Find where the given text appears and provide that cell's center as [X, Y] coordinate. 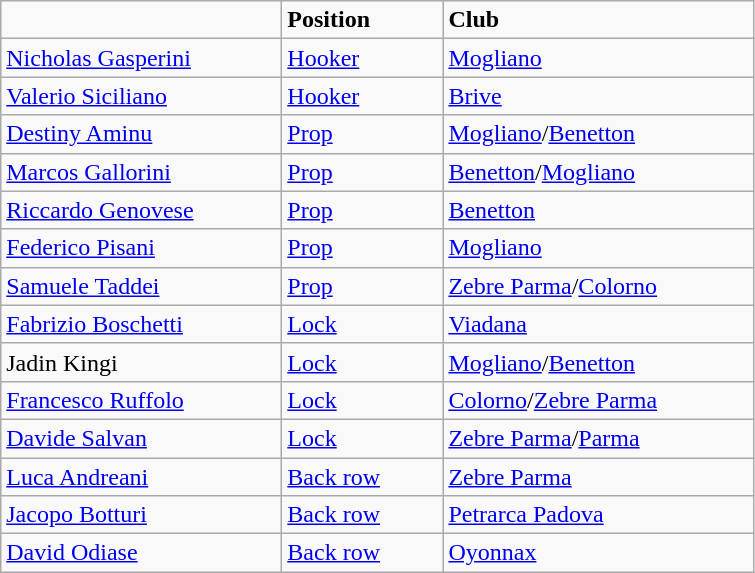
Federico Pisani [142, 248]
Valerio Siciliano [142, 96]
Club [598, 20]
Zebre Parma [598, 477]
Jacopo Botturi [142, 515]
Marcos Gallorini [142, 172]
Benetton [598, 210]
Benetton/Mogliano [598, 172]
David Odiase [142, 553]
Position [362, 20]
Samuele Taddei [142, 286]
Zebre Parma/Colorno [598, 286]
Destiny Aminu [142, 134]
Viadana [598, 324]
Zebre Parma/Parma [598, 438]
Petrarca Padova [598, 515]
Colorno/Zebre Parma [598, 400]
Oyonnax [598, 553]
Luca Andreani [142, 477]
Fabrizio Boschetti [142, 324]
Francesco Ruffolo [142, 400]
Davide Salvan [142, 438]
Brive [598, 96]
Riccardo Genovese [142, 210]
Jadin Kingi [142, 362]
Nicholas Gasperini [142, 58]
